Extract the (x, y) coordinate from the center of the cell holding the provided text.  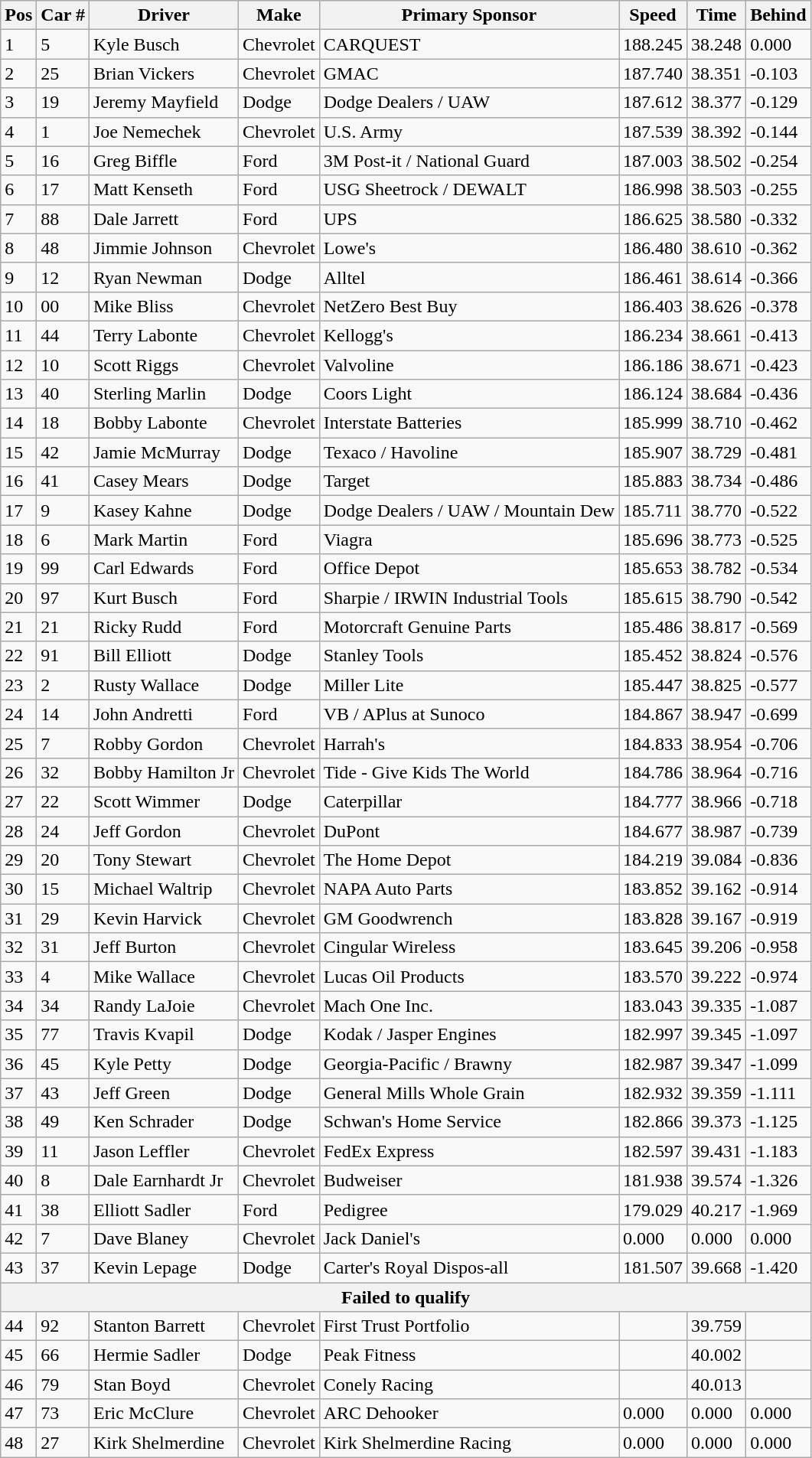
Tide - Give Kids The World (468, 772)
182.997 (652, 1035)
-0.255 (778, 190)
38.824 (716, 656)
38.503 (716, 190)
-0.836 (778, 860)
-0.542 (778, 598)
-0.716 (778, 772)
13 (18, 394)
Budweiser (468, 1180)
Ricky Rudd (164, 627)
Carter's Royal Dispos-all (468, 1267)
GMAC (468, 73)
Travis Kvapil (164, 1035)
-0.739 (778, 830)
-0.423 (778, 365)
186.480 (652, 248)
-0.378 (778, 306)
Rusty Wallace (164, 685)
Dodge Dealers / UAW (468, 103)
38.710 (716, 423)
184.219 (652, 860)
ARC Dehooker (468, 1414)
38.610 (716, 248)
Schwan's Home Service (468, 1122)
186.998 (652, 190)
-0.718 (778, 801)
UPS (468, 219)
Mark Martin (164, 540)
Jason Leffler (164, 1151)
Mike Wallace (164, 977)
-0.332 (778, 219)
Conely Racing (468, 1385)
Eric McClure (164, 1414)
79 (63, 1385)
182.932 (652, 1093)
Peak Fitness (468, 1355)
Jimmie Johnson (164, 248)
39.162 (716, 889)
184.677 (652, 830)
Sterling Marlin (164, 394)
47 (18, 1414)
Coors Light (468, 394)
Scott Riggs (164, 365)
33 (18, 977)
Bobby Hamilton Jr (164, 772)
Jack Daniel's (468, 1238)
38.580 (716, 219)
Kasey Kahne (164, 510)
Jeremy Mayfield (164, 103)
Tony Stewart (164, 860)
Jeff Burton (164, 948)
-1.969 (778, 1209)
-1.125 (778, 1122)
185.447 (652, 685)
Make (279, 15)
FedEx Express (468, 1151)
Kirk Shelmerdine Racing (468, 1443)
Kyle Busch (164, 44)
38.964 (716, 772)
NAPA Auto Parts (468, 889)
185.486 (652, 627)
182.597 (652, 1151)
Randy LaJoie (164, 1006)
187.612 (652, 103)
Pedigree (468, 1209)
-0.462 (778, 423)
Ryan Newman (164, 277)
39 (18, 1151)
38.502 (716, 161)
The Home Depot (468, 860)
186.461 (652, 277)
39.359 (716, 1093)
Valvoline (468, 365)
38.661 (716, 335)
38.954 (716, 743)
-0.144 (778, 132)
88 (63, 219)
184.777 (652, 801)
-1.326 (778, 1180)
-0.366 (778, 277)
3 (18, 103)
183.043 (652, 1006)
-1.183 (778, 1151)
188.245 (652, 44)
186.403 (652, 306)
77 (63, 1035)
39.206 (716, 948)
46 (18, 1385)
38.351 (716, 73)
-0.129 (778, 103)
38.790 (716, 598)
Target (468, 481)
-0.958 (778, 948)
185.907 (652, 452)
U.S. Army (468, 132)
Elliott Sadler (164, 1209)
-0.919 (778, 918)
-0.486 (778, 481)
Behind (778, 15)
Casey Mears (164, 481)
Kellogg's (468, 335)
Carl Edwards (164, 569)
186.124 (652, 394)
Interstate Batteries (468, 423)
49 (63, 1122)
39.345 (716, 1035)
Motorcraft Genuine Parts (468, 627)
35 (18, 1035)
36 (18, 1064)
184.833 (652, 743)
Robby Gordon (164, 743)
VB / APlus at Sunoco (468, 714)
Sharpie / IRWIN Industrial Tools (468, 598)
38.377 (716, 103)
38.770 (716, 510)
23 (18, 685)
-0.914 (778, 889)
First Trust Portfolio (468, 1326)
73 (63, 1414)
Stanton Barrett (164, 1326)
Jeff Gordon (164, 830)
38.825 (716, 685)
General Mills Whole Grain (468, 1093)
-0.577 (778, 685)
Mach One Inc. (468, 1006)
Kurt Busch (164, 598)
39.759 (716, 1326)
-0.974 (778, 977)
-0.103 (778, 73)
38.782 (716, 569)
GM Goodwrench (468, 918)
186.186 (652, 365)
26 (18, 772)
Miller Lite (468, 685)
Ken Schrader (164, 1122)
Kirk Shelmerdine (164, 1443)
-1.111 (778, 1093)
39.084 (716, 860)
184.786 (652, 772)
Georgia-Pacific / Brawny (468, 1064)
Mike Bliss (164, 306)
185.883 (652, 481)
-1.099 (778, 1064)
Kevin Lepage (164, 1267)
92 (63, 1326)
38.817 (716, 627)
Kyle Petty (164, 1064)
38.966 (716, 801)
40.217 (716, 1209)
Harrah's (468, 743)
183.645 (652, 948)
38.392 (716, 132)
Kevin Harvick (164, 918)
-0.362 (778, 248)
Speed (652, 15)
Driver (164, 15)
185.711 (652, 510)
Terry Labonte (164, 335)
38.626 (716, 306)
186.234 (652, 335)
183.570 (652, 977)
185.615 (652, 598)
39.167 (716, 918)
Primary Sponsor (468, 15)
-0.699 (778, 714)
38.987 (716, 830)
38.773 (716, 540)
-1.420 (778, 1267)
Bill Elliott (164, 656)
38.734 (716, 481)
185.999 (652, 423)
-0.706 (778, 743)
Hermie Sadler (164, 1355)
Joe Nemechek (164, 132)
39.431 (716, 1151)
40.002 (716, 1355)
181.938 (652, 1180)
-0.481 (778, 452)
38.947 (716, 714)
Michael Waltrip (164, 889)
3M Post-it / National Guard (468, 161)
39.347 (716, 1064)
184.867 (652, 714)
39.574 (716, 1180)
186.625 (652, 219)
USG Sheetrock / DEWALT (468, 190)
Lucas Oil Products (468, 977)
Alltel (468, 277)
Caterpillar (468, 801)
-0.534 (778, 569)
38.248 (716, 44)
-1.087 (778, 1006)
39.222 (716, 977)
Stan Boyd (164, 1385)
187.003 (652, 161)
179.029 (652, 1209)
Dale Jarrett (164, 219)
-0.254 (778, 161)
Jeff Green (164, 1093)
-0.436 (778, 394)
38.614 (716, 277)
Brian Vickers (164, 73)
39.335 (716, 1006)
Bobby Labonte (164, 423)
38.729 (716, 452)
183.828 (652, 918)
-0.522 (778, 510)
182.866 (652, 1122)
Failed to qualify (406, 1297)
182.987 (652, 1064)
187.539 (652, 132)
39.373 (716, 1122)
00 (63, 306)
John Andretti (164, 714)
Kodak / Jasper Engines (468, 1035)
91 (63, 656)
CARQUEST (468, 44)
181.507 (652, 1267)
Dale Earnhardt Jr (164, 1180)
Office Depot (468, 569)
Pos (18, 15)
185.696 (652, 540)
97 (63, 598)
38.671 (716, 365)
40.013 (716, 1385)
30 (18, 889)
Time (716, 15)
Cingular Wireless (468, 948)
Car # (63, 15)
Viagra (468, 540)
187.740 (652, 73)
183.852 (652, 889)
Greg Biffle (164, 161)
Texaco / Havoline (468, 452)
38.684 (716, 394)
Lowe's (468, 248)
Stanley Tools (468, 656)
-0.525 (778, 540)
-1.097 (778, 1035)
66 (63, 1355)
99 (63, 569)
Scott Wimmer (164, 801)
Dodge Dealers / UAW / Mountain Dew (468, 510)
Matt Kenseth (164, 190)
Jamie McMurray (164, 452)
NetZero Best Buy (468, 306)
DuPont (468, 830)
-0.569 (778, 627)
185.452 (652, 656)
39.668 (716, 1267)
28 (18, 830)
-0.413 (778, 335)
-0.576 (778, 656)
185.653 (652, 569)
Dave Blaney (164, 1238)
